Identify which cell holds the provided text, then report its (X, Y) central coordinate. 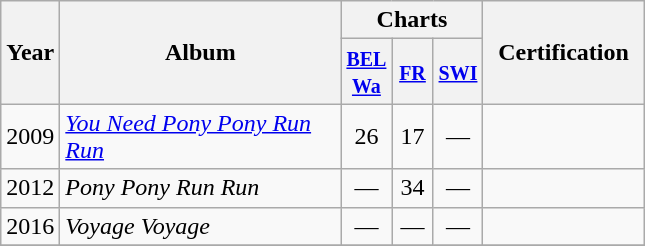
26 (366, 136)
Certification (564, 52)
Album (200, 52)
SWI (458, 72)
You Need Pony Pony Run Run (200, 136)
Year (30, 52)
Pony Pony Run Run (200, 188)
Voyage Voyage (200, 226)
FR (412, 72)
2012 (30, 188)
2009 (30, 136)
34 (412, 188)
BEL Wa (366, 72)
17 (412, 136)
2016 (30, 226)
Charts (412, 20)
